Search for the cell housing the specified text and yield its [X, Y] center coordinate. 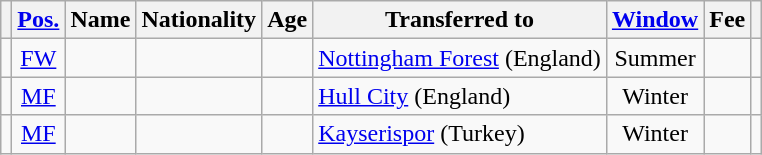
Pos. [38, 20]
Summer [654, 58]
Window [654, 20]
Transferred to [460, 20]
Fee [728, 20]
Hull City (England) [460, 96]
Nottingham Forest (England) [460, 58]
Kayserispor (Turkey) [460, 134]
Name [100, 20]
Nationality [199, 20]
FW [38, 58]
Age [288, 20]
